Return [X, Y] of the center of cell containing provided text 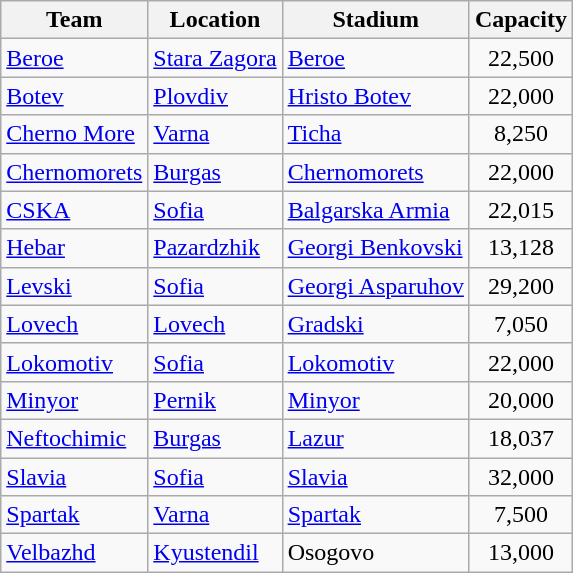
Botev [74, 96]
22,015 [520, 210]
29,200 [520, 286]
Neftochimic [74, 438]
13,000 [520, 553]
CSKA [74, 210]
Balgarska Armia [376, 210]
Cherno More [74, 134]
Georgi Asparuhov [376, 286]
Levski [74, 286]
18,037 [520, 438]
13,128 [520, 248]
Stara Zagora [215, 58]
Capacity [520, 20]
Osogovo [376, 553]
Plovdiv [215, 96]
8,250 [520, 134]
Hristo Botev [376, 96]
20,000 [520, 400]
Pernik [215, 400]
22,500 [520, 58]
Stadium [376, 20]
7,050 [520, 324]
Team [74, 20]
Kyustendil [215, 553]
Georgi Benkovski [376, 248]
Gradski [376, 324]
7,500 [520, 515]
Pazardzhik [215, 248]
Hebar [74, 248]
Location [215, 20]
Velbazhd [74, 553]
32,000 [520, 477]
Lazur [376, 438]
Ticha [376, 134]
